Pinpoint the cell where the given text exists, returning its [X, Y] midpoint coordinate. 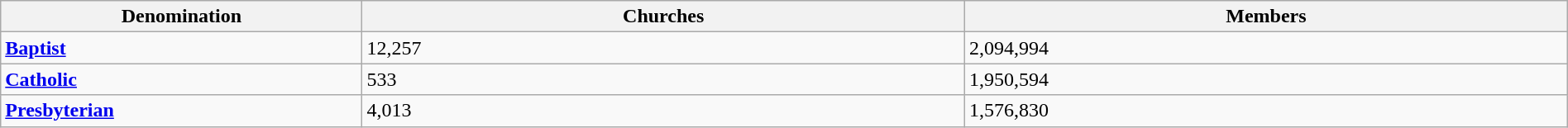
Catholic [182, 79]
Members [1267, 17]
Denomination [182, 17]
Churches [663, 17]
1,950,594 [1267, 79]
533 [663, 79]
2,094,994 [1267, 48]
4,013 [663, 111]
Presbyterian [182, 111]
Baptist [182, 48]
1,576,830 [1267, 111]
12,257 [663, 48]
